Return (x, y) of the center of cell containing provided text 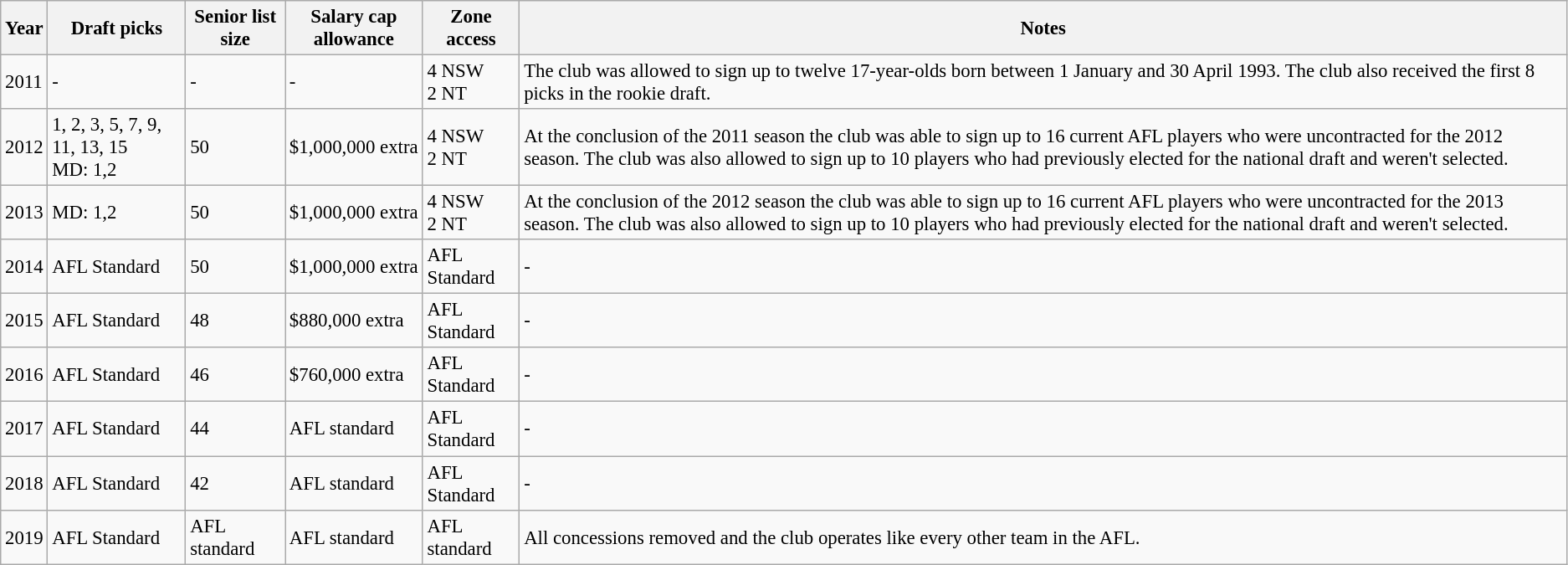
Senior list size (236, 28)
48 (236, 321)
44 (236, 429)
$760,000 extra (355, 375)
2012 (24, 147)
$880,000 extra (355, 321)
2017 (24, 429)
2015 (24, 321)
Zone access (471, 28)
2014 (24, 266)
46 (236, 375)
Draft picks (117, 28)
1, 2, 3, 5, 7, 9, 11, 13, 15MD: 1,2 (117, 147)
2018 (24, 484)
2019 (24, 537)
42 (236, 484)
Notes (1043, 28)
MD: 1,2 (117, 213)
Year (24, 28)
2016 (24, 375)
2011 (24, 82)
2013 (24, 213)
Salary cap allowance (355, 28)
All concessions removed and the club operates like every other team in the AFL. (1043, 537)
